Provide the (X, Y) coordinate of the cell's center where the given text is located.  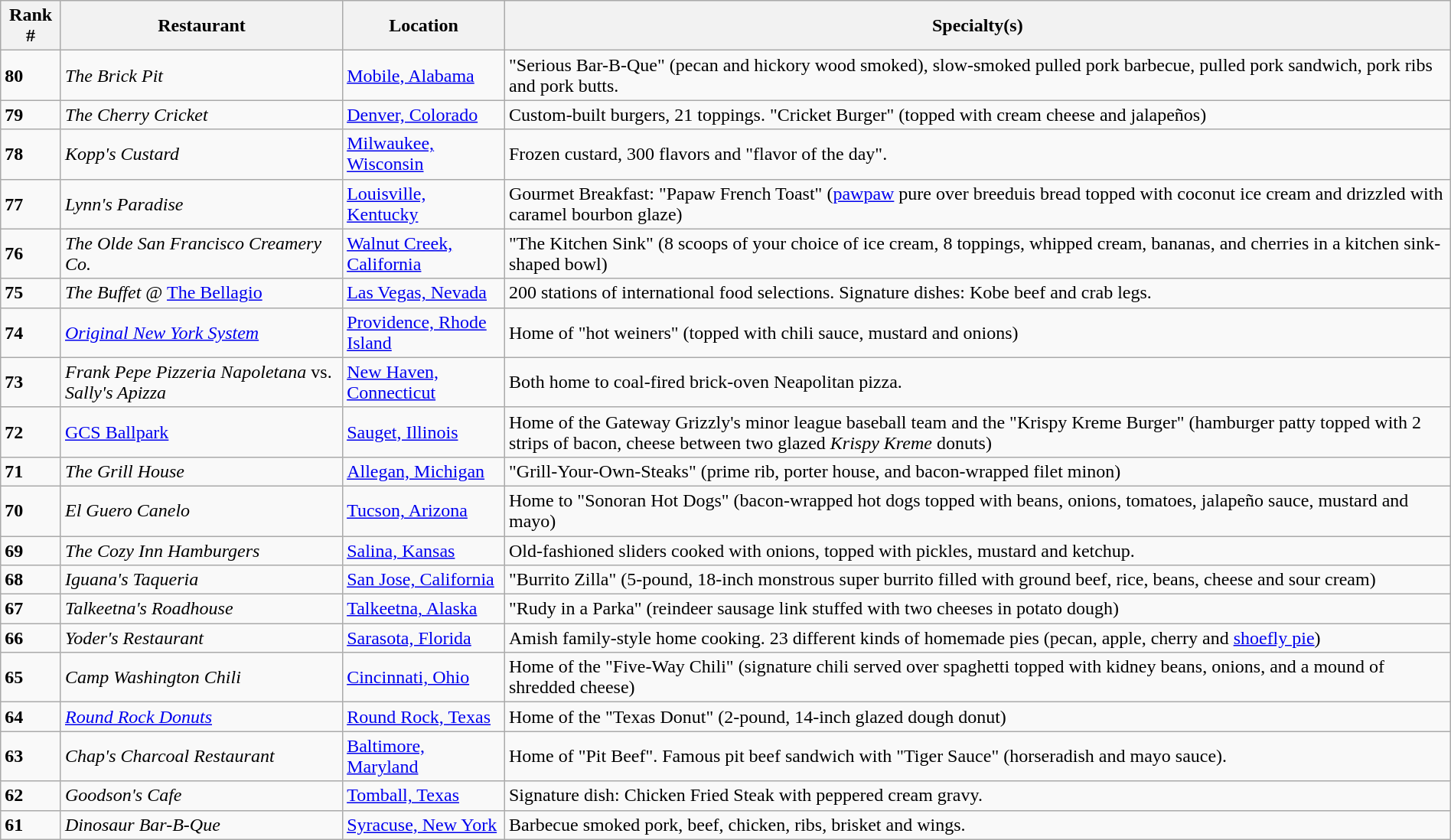
73 (31, 383)
Old-fashioned sliders cooked with onions, topped with pickles, mustard and ketchup. (977, 550)
76 (31, 254)
"Grill-Your-Own-Steaks" (prime rib, porter house, and bacon-wrapped filet minon) (977, 471)
Talkeetna's Roadhouse (201, 609)
64 (31, 717)
Tucson, Arizona (424, 511)
The Buffet @ The Bellagio (201, 293)
Milwaukee, Wisconsin (424, 155)
Sarasota, Florida (424, 638)
Baltimore, Maryland (424, 756)
79 (31, 115)
80 (31, 75)
Allegan, Michigan (424, 471)
The Brick Pit (201, 75)
68 (31, 580)
Mobile, Alabama (424, 75)
GCS Ballpark (201, 431)
Original New York System (201, 332)
71 (31, 471)
Amish family-style home cooking. 23 different kinds of homemade pies (pecan, apple, cherry and shoefly pie) (977, 638)
61 (31, 825)
Cincinnati, Ohio (424, 678)
The Cherry Cricket (201, 115)
Frank Pepe Pizzeria Napoletana vs. Sally's Apizza (201, 383)
Specialty(s) (977, 26)
Syracuse, New York (424, 825)
70 (31, 511)
Walnut Creek, California (424, 254)
Camp Washington Chili (201, 678)
The Grill House (201, 471)
Signature dish: Chicken Fried Steak with peppered cream gravy. (977, 796)
63 (31, 756)
Dinosaur Bar-B-Que (201, 825)
Home of the "Five-Way Chili" (signature chili served over spaghetti topped with kidney beans, onions, and a mound of shredded cheese) (977, 678)
Lynn's Paradise (201, 203)
Tomball, Texas (424, 796)
Chap's Charcoal Restaurant (201, 756)
The Cozy Inn Hamburgers (201, 550)
Yoder's Restaurant (201, 638)
Denver, Colorado (424, 115)
Location (424, 26)
Rank # (31, 26)
New Haven, Connecticut (424, 383)
Home of the "Texas Donut" (2-pound, 14-inch glazed dough donut) (977, 717)
67 (31, 609)
62 (31, 796)
Round Rock, Texas (424, 717)
77 (31, 203)
Goodson's Cafe (201, 796)
72 (31, 431)
78 (31, 155)
Both home to coal-fired brick-oven Neapolitan pizza. (977, 383)
75 (31, 293)
San Jose, California (424, 580)
"Serious Bar-B-Que" (pecan and hickory wood smoked), slow-smoked pulled pork barbecue, pulled pork sandwich, pork ribs and pork butts. (977, 75)
Sauget, Illinois (424, 431)
Frozen custard, 300 flavors and "flavor of the day". (977, 155)
Kopp's Custard (201, 155)
74 (31, 332)
"Burrito Zilla" (5-pound, 18-inch monstrous super burrito filled with ground beef, rice, beans, cheese and sour cream) (977, 580)
Home of "Pit Beef". Famous pit beef sandwich with "Tiger Sauce" (horseradish and mayo sauce). (977, 756)
Barbecue smoked pork, beef, chicken, ribs, brisket and wings. (977, 825)
The Olde San Francisco Creamery Co. (201, 254)
Round Rock Donuts (201, 717)
Restaurant (201, 26)
65 (31, 678)
Custom-built burgers, 21 toppings. "Cricket Burger" (topped with cream cheese and jalapeños) (977, 115)
Home of "hot weiners" (topped with chili sauce, mustard and onions) (977, 332)
69 (31, 550)
El Guero Canelo (201, 511)
Home to "Sonoran Hot Dogs" (bacon-wrapped hot dogs topped with beans, onions, tomatoes, jalapeño sauce, mustard and mayo) (977, 511)
Salina, Kansas (424, 550)
66 (31, 638)
200 stations of international food selections. Signature dishes: Kobe beef and crab legs. (977, 293)
"Rudy in a Parka" (reindeer sausage link stuffed with two cheeses in potato dough) (977, 609)
Gourmet Breakfast: "Papaw French Toast" (pawpaw pure over breeduis bread topped with coconut ice cream and drizzled with caramel bourbon glaze) (977, 203)
"The Kitchen Sink" (8 scoops of your choice of ice cream, 8 toppings, whipped cream, bananas, and cherries in a kitchen sink-shaped bowl) (977, 254)
Providence, Rhode Island (424, 332)
Iguana's Taqueria (201, 580)
Talkeetna, Alaska (424, 609)
Louisville, Kentucky (424, 203)
Las Vegas, Nevada (424, 293)
